From the cell containing the given text, extract its center point as (X, Y) coordinate. 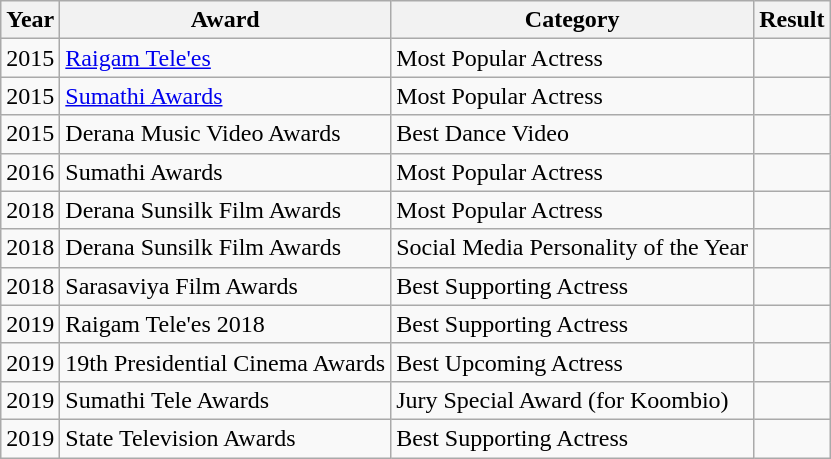
Sarasaviya Film Awards (226, 286)
Raigam Tele'es (226, 58)
Social Media Personality of the Year (572, 248)
Sumathi Tele Awards (226, 400)
19th Presidential Cinema Awards (226, 362)
Raigam Tele'es 2018 (226, 324)
2016 (30, 172)
Category (572, 20)
Jury Special Award (for Koombio) (572, 400)
Derana Music Video Awards (226, 134)
State Television Awards (226, 438)
Award (226, 20)
Best Dance Video (572, 134)
Result (792, 20)
Best Upcoming Actress (572, 362)
Year (30, 20)
